Return the (x, y) coordinate for the center point of the cell that contains the specified text.  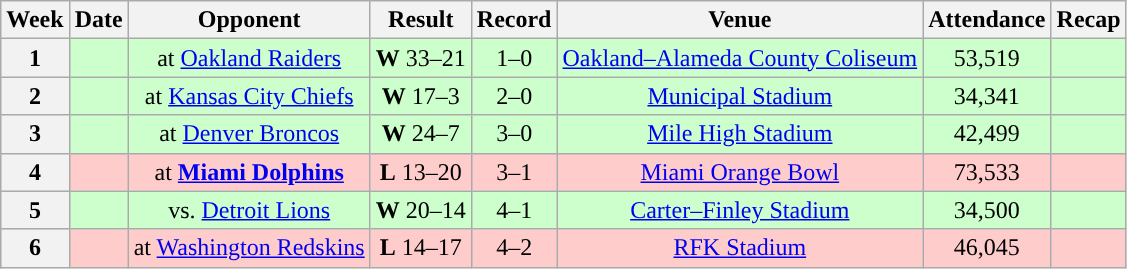
53,519 (987, 58)
W 24–7 (420, 134)
Oakland–Alameda County Coliseum (740, 58)
2 (35, 96)
at Kansas City Chiefs (249, 96)
3–0 (514, 134)
4–1 (514, 210)
46,045 (987, 248)
Mile High Stadium (740, 134)
at Miami Dolphins (249, 172)
W 20–14 (420, 210)
34,500 (987, 210)
Attendance (987, 20)
L 13–20 (420, 172)
3 (35, 134)
1–0 (514, 58)
RFK Stadium (740, 248)
L 14–17 (420, 248)
6 (35, 248)
42,499 (987, 134)
Record (514, 20)
Miami Orange Bowl (740, 172)
Week (35, 20)
at Washington Redskins (249, 248)
Opponent (249, 20)
W 33–21 (420, 58)
at Oakland Raiders (249, 58)
at Denver Broncos (249, 134)
73,533 (987, 172)
34,341 (987, 96)
4–2 (514, 248)
Result (420, 20)
2–0 (514, 96)
Recap (1088, 20)
4 (35, 172)
Date (98, 20)
W 17–3 (420, 96)
vs. Detroit Lions (249, 210)
Municipal Stadium (740, 96)
Venue (740, 20)
5 (35, 210)
Carter–Finley Stadium (740, 210)
1 (35, 58)
3–1 (514, 172)
